For the text-containing cell, return its midpoint in [X, Y] coordinate format. 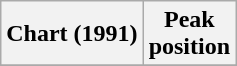
Peakposition [189, 34]
Chart (1991) [72, 34]
